Provide the [x, y] coordinate of the cell's center where the given text is located.  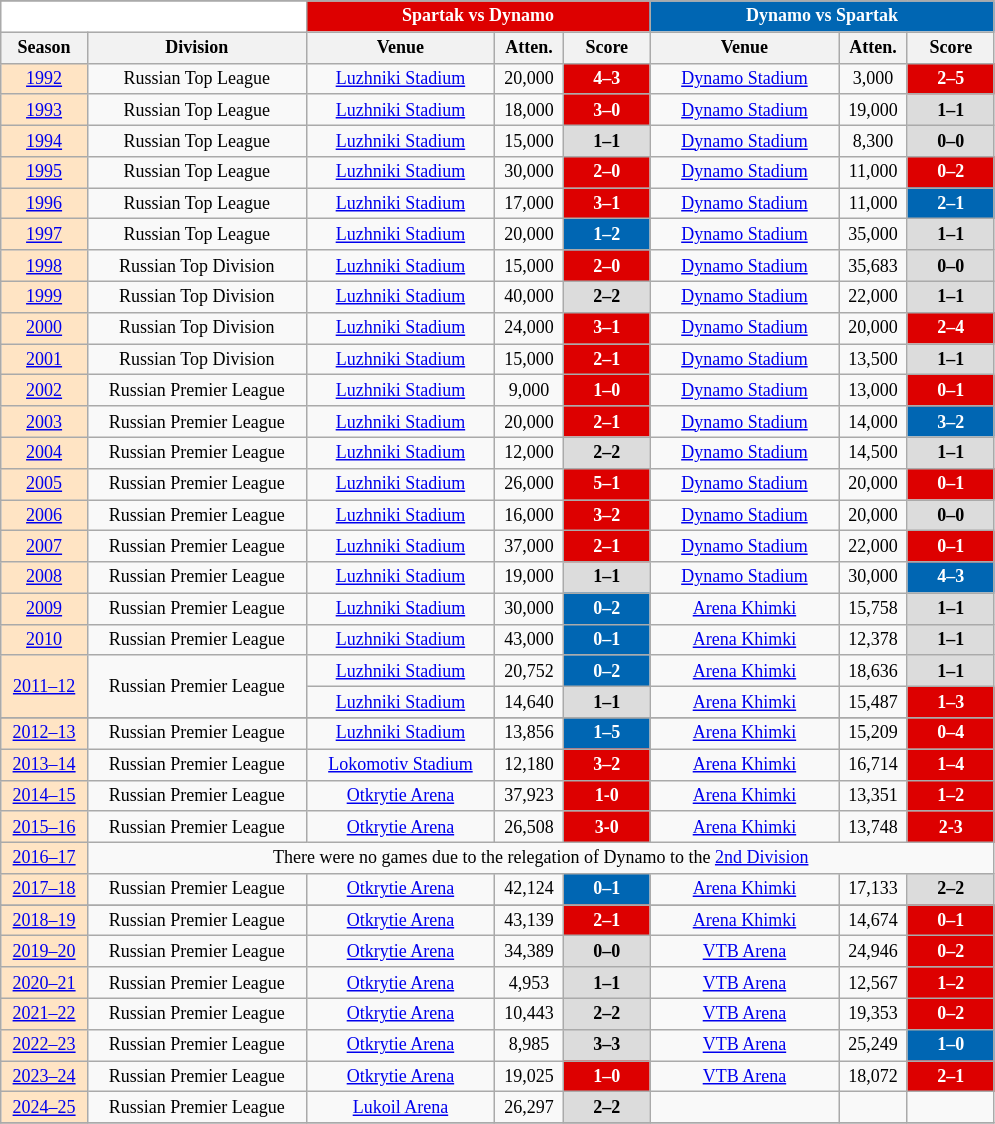
Division [196, 48]
37,000 [530, 546]
3-0 [606, 826]
12,000 [530, 452]
3,000 [874, 78]
2011–12 [44, 686]
Season [44, 48]
24,946 [874, 952]
24,000 [530, 328]
3–0 [606, 110]
2–5 [950, 78]
1–4 [950, 764]
1-0 [606, 796]
14,640 [530, 702]
16,000 [530, 516]
Lukoil Arena [400, 1108]
2024–25 [44, 1108]
1998 [44, 266]
26,297 [530, 1108]
13,856 [530, 734]
20,752 [530, 670]
37,923 [530, 796]
1993 [44, 110]
17,000 [530, 204]
2003 [44, 422]
43,000 [530, 640]
2001 [44, 360]
19,353 [874, 1014]
2021–22 [44, 1014]
Spartak vs Dynamo [478, 16]
1997 [44, 234]
1999 [44, 296]
14,000 [874, 422]
Lokomotiv Stadium [400, 764]
2022–23 [44, 1044]
13,351 [874, 796]
1–5 [606, 734]
10,443 [530, 1014]
12,567 [874, 982]
9,000 [530, 390]
2016–17 [44, 858]
13,748 [874, 826]
4,953 [530, 982]
15,487 [874, 702]
2023–24 [44, 1076]
26,508 [530, 826]
2020–21 [44, 982]
Dynamo vs Spartak [822, 16]
1992 [44, 78]
2000 [44, 328]
19,025 [530, 1076]
15,758 [874, 608]
There were no games due to the relegation of Dynamo to the 2nd Division [540, 858]
2012–13 [44, 734]
26,000 [530, 484]
35,000 [874, 234]
13,000 [874, 390]
18,636 [874, 670]
34,389 [530, 952]
1–3 [950, 702]
14,500 [874, 452]
42,124 [530, 890]
2006 [44, 516]
2-3 [950, 826]
2018–19 [44, 920]
40,000 [530, 296]
2019–20 [44, 952]
2015–16 [44, 826]
13,500 [874, 360]
12,378 [874, 640]
2010 [44, 640]
8,300 [874, 140]
18,000 [530, 110]
1995 [44, 172]
1996 [44, 204]
25,249 [874, 1044]
2014–15 [44, 796]
2002 [44, 390]
2008 [44, 578]
2–4 [950, 328]
43,139 [530, 920]
3–3 [606, 1044]
2013–14 [44, 764]
18,072 [874, 1076]
14,674 [874, 920]
2005 [44, 484]
2009 [44, 608]
0–4 [950, 734]
5–1 [606, 484]
2004 [44, 452]
35,683 [874, 266]
12,180 [530, 764]
2017–18 [44, 890]
2007 [44, 546]
1994 [44, 140]
17,133 [874, 890]
8,985 [530, 1044]
16,714 [874, 764]
15,209 [874, 734]
